Determine the [x, y] coordinate at the center of the cell enclosing the given text.  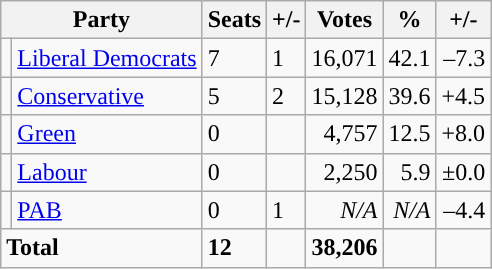
Green [107, 134]
±0.0 [464, 172]
Total [102, 248]
12.5 [410, 134]
Party [102, 20]
Labour [107, 172]
2 [286, 96]
PAB [107, 210]
15,128 [344, 96]
Conservative [107, 96]
Liberal Democrats [107, 58]
42.1 [410, 58]
–4.4 [464, 210]
–7.3 [464, 58]
38,206 [344, 248]
% [410, 20]
12 [234, 248]
2,250 [344, 172]
7 [234, 58]
+8.0 [464, 134]
Seats [234, 20]
+4.5 [464, 96]
39.6 [410, 96]
Votes [344, 20]
5.9 [410, 172]
5 [234, 96]
16,071 [344, 58]
4,757 [344, 134]
